For the text-containing cell, return its midpoint in (x, y) coordinate format. 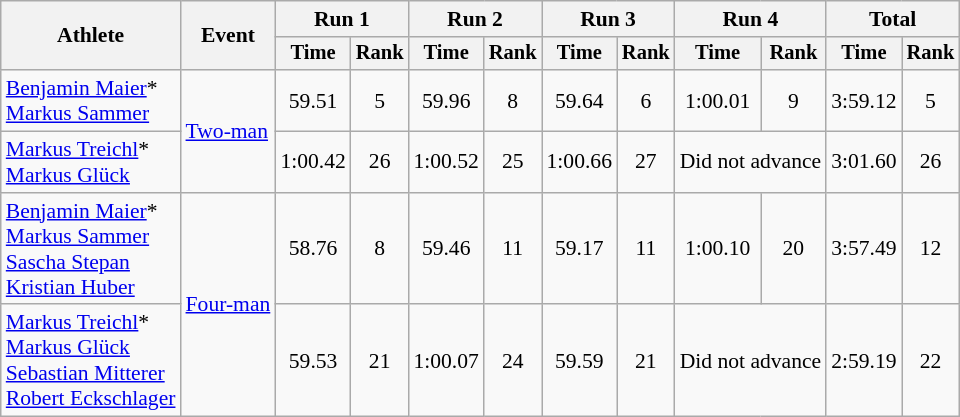
Total (892, 19)
1:00.10 (718, 249)
1:00.07 (446, 361)
20 (794, 249)
25 (513, 162)
Markus Treichl*Markus Glück (91, 162)
1:00.66 (580, 162)
Four-man (228, 305)
3:59.12 (864, 100)
59.46 (446, 249)
Benjamin Maier*Markus SammerSascha StepanKristian Huber (91, 249)
22 (931, 361)
59.51 (312, 100)
6 (646, 100)
3:57.49 (864, 249)
1:00.01 (718, 100)
59.59 (580, 361)
Athlete (91, 36)
Run 1 (342, 19)
12 (931, 249)
Run 2 (474, 19)
59.96 (446, 100)
24 (513, 361)
Markus Treichl*Markus GlückSebastian MittererRobert Eckschlager (91, 361)
58.76 (312, 249)
3:01.60 (864, 162)
2:59.19 (864, 361)
1:00.42 (312, 162)
Two-man (228, 131)
Run 4 (751, 19)
Event (228, 36)
Benjamin Maier*Markus Sammer (91, 100)
27 (646, 162)
59.53 (312, 361)
59.17 (580, 249)
9 (794, 100)
59.64 (580, 100)
Run 3 (608, 19)
1:00.52 (446, 162)
